Find where the given text appears and provide that cell's center as (x, y) coordinate. 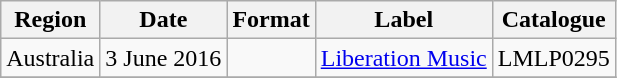
3 June 2016 (164, 58)
Region (50, 20)
Format (271, 20)
Date (164, 20)
Label (404, 20)
Liberation Music (404, 58)
Catalogue (554, 20)
LMLP0295 (554, 58)
Australia (50, 58)
